Search for the cell housing the specified text and yield its [x, y] center coordinate. 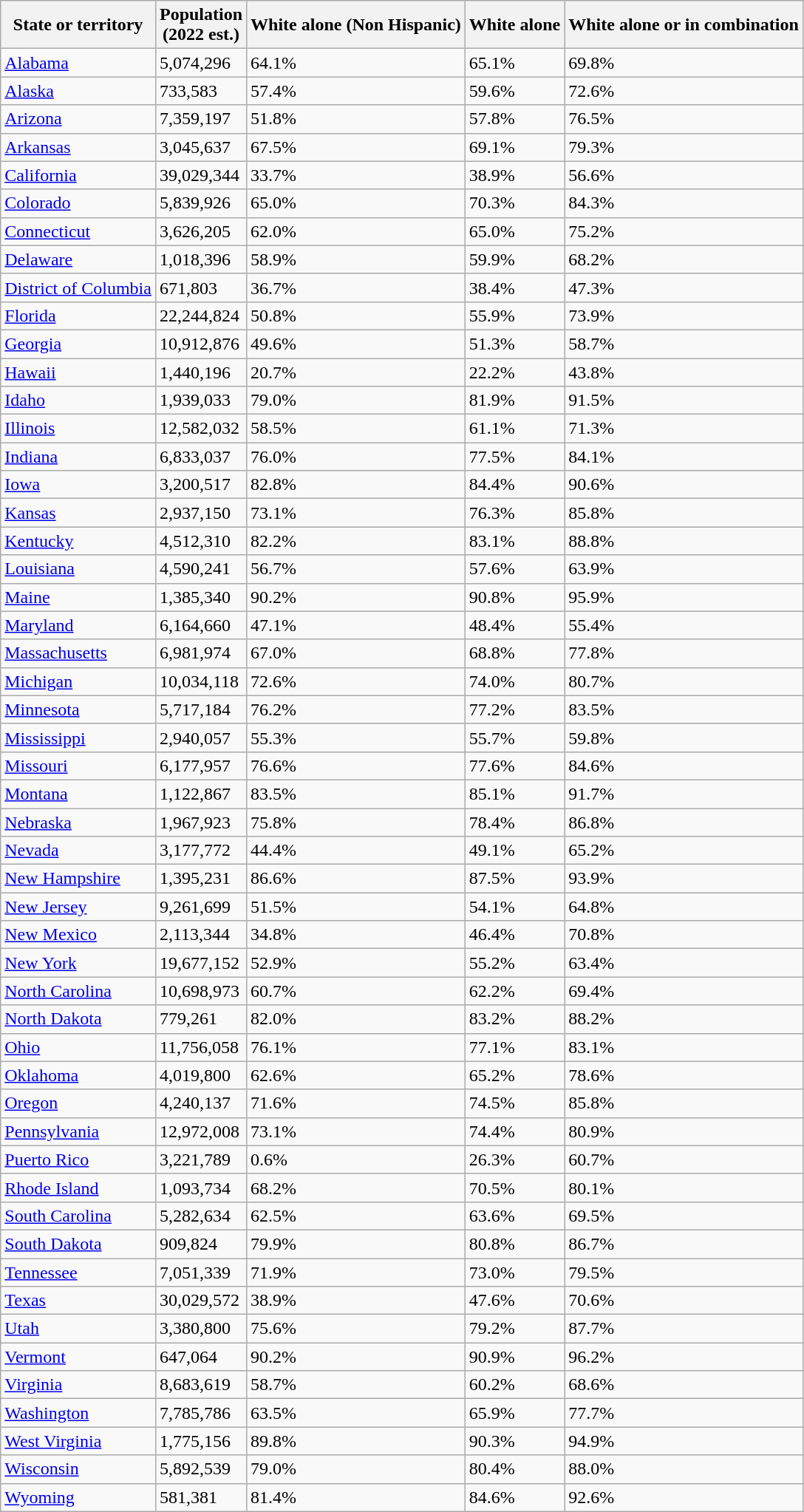
49.1% [514, 851]
5,282,634 [201, 1216]
63.9% [684, 569]
779,261 [201, 1019]
South Dakota [78, 1244]
58.5% [356, 429]
909,824 [201, 1244]
51.3% [514, 344]
80.8% [514, 1244]
Arkansas [78, 147]
77.6% [514, 766]
49.6% [356, 344]
50.8% [356, 316]
71.9% [356, 1272]
3,380,800 [201, 1329]
80.4% [514, 1469]
State or territory [78, 25]
88.2% [684, 1019]
Nevada [78, 851]
District of Columbia [78, 287]
Montana [78, 794]
5,717,184 [201, 709]
3,045,637 [201, 147]
30,029,572 [201, 1301]
Ohio [78, 1047]
5,892,539 [201, 1469]
3,200,517 [201, 485]
Alabama [78, 63]
47.6% [514, 1301]
89.8% [356, 1441]
82.2% [356, 541]
67.5% [356, 147]
76.5% [684, 119]
12,972,008 [201, 1131]
733,583 [201, 91]
59.9% [514, 259]
60.2% [514, 1385]
48.4% [514, 625]
4,512,310 [201, 541]
Illinois [78, 429]
64.1% [356, 63]
59.6% [514, 91]
North Carolina [78, 991]
4,240,137 [201, 1103]
74.4% [514, 1131]
Kansas [78, 513]
68.8% [514, 653]
581,381 [201, 1497]
76.6% [356, 766]
76.0% [356, 457]
Florida [78, 316]
47.1% [356, 625]
Texas [78, 1301]
Indiana [78, 457]
11,756,058 [201, 1047]
39,029,344 [201, 175]
69.1% [514, 147]
71.3% [684, 429]
New Mexico [78, 935]
80.1% [684, 1188]
White alone [514, 25]
1,967,923 [201, 823]
3,626,205 [201, 231]
77.1% [514, 1047]
Puerto Rico [78, 1159]
1,018,396 [201, 259]
7,785,786 [201, 1413]
1,775,156 [201, 1441]
10,034,118 [201, 681]
62.5% [356, 1216]
34.8% [356, 935]
51.8% [356, 119]
Oregon [78, 1103]
88.8% [684, 541]
Connecticut [78, 231]
75.6% [356, 1329]
Hawaii [78, 372]
90.6% [684, 485]
77.5% [514, 457]
White alone (Non Hispanic) [356, 25]
33.7% [356, 175]
Missouri [78, 766]
1,093,734 [201, 1188]
North Dakota [78, 1019]
10,698,973 [201, 991]
63.4% [684, 963]
62.6% [356, 1075]
New Hampshire [78, 879]
6,177,957 [201, 766]
Kentucky [78, 541]
12,582,032 [201, 429]
70.8% [684, 935]
84.3% [684, 203]
59.8% [684, 738]
94.9% [684, 1441]
90.3% [514, 1441]
Population(2022 est.) [201, 25]
19,677,152 [201, 963]
67.0% [356, 653]
South Carolina [78, 1216]
88.0% [684, 1469]
Maryland [78, 625]
74.0% [514, 681]
2,940,057 [201, 738]
95.9% [684, 597]
Colorado [78, 203]
56.6% [684, 175]
81.9% [514, 401]
Georgia [78, 344]
1,395,231 [201, 879]
6,981,974 [201, 653]
5,074,296 [201, 63]
Minnesota [78, 709]
77.8% [684, 653]
22.2% [514, 372]
3,177,772 [201, 851]
Virginia [78, 1385]
New Jersey [78, 907]
West Virginia [78, 1441]
55.4% [684, 625]
26.3% [514, 1159]
82.8% [356, 485]
69.4% [684, 991]
Idaho [78, 401]
71.6% [356, 1103]
Nebraska [78, 823]
671,803 [201, 287]
6,164,660 [201, 625]
69.5% [684, 1216]
83.2% [514, 1019]
78.6% [684, 1075]
91.5% [684, 401]
Pennsylvania [78, 1131]
44.4% [356, 851]
3,221,789 [201, 1159]
96.2% [684, 1357]
4,590,241 [201, 569]
5,839,926 [201, 203]
46.4% [514, 935]
54.1% [514, 907]
57.6% [514, 569]
77.7% [684, 1413]
57.4% [356, 91]
Rhode Island [78, 1188]
Vermont [78, 1357]
8,683,619 [201, 1385]
White alone or in combination [684, 25]
86.7% [684, 1244]
65.9% [514, 1413]
64.8% [684, 907]
81.4% [356, 1497]
80.9% [684, 1131]
68.6% [684, 1385]
86.8% [684, 823]
63.6% [514, 1216]
2,113,344 [201, 935]
56.7% [356, 569]
70.5% [514, 1188]
Arizona [78, 119]
7,051,339 [201, 1272]
38.4% [514, 287]
55.2% [514, 963]
84.4% [514, 485]
58.9% [356, 259]
62.2% [514, 991]
87.7% [684, 1329]
2,937,150 [201, 513]
91.7% [684, 794]
74.5% [514, 1103]
Massachusetts [78, 653]
73.0% [514, 1272]
Oklahoma [78, 1075]
78.4% [514, 823]
Wisconsin [78, 1469]
79.3% [684, 147]
Delaware [78, 259]
1,440,196 [201, 372]
Washington [78, 1413]
1,122,867 [201, 794]
20.7% [356, 372]
75.2% [684, 231]
California [78, 175]
90.8% [514, 597]
79.9% [356, 1244]
76.1% [356, 1047]
61.1% [514, 429]
Louisiana [78, 569]
Michigan [78, 681]
52.9% [356, 963]
1,939,033 [201, 401]
65.1% [514, 63]
0.6% [356, 1159]
57.8% [514, 119]
82.0% [356, 1019]
Tennessee [78, 1272]
51.5% [356, 907]
1,385,340 [201, 597]
84.1% [684, 457]
10,912,876 [201, 344]
80.7% [684, 681]
85.1% [514, 794]
79.5% [684, 1272]
55.3% [356, 738]
62.0% [356, 231]
75.8% [356, 823]
93.9% [684, 879]
76.3% [514, 513]
Mississippi [78, 738]
9,261,699 [201, 907]
69.8% [684, 63]
22,244,824 [201, 316]
87.5% [514, 879]
63.5% [356, 1413]
43.8% [684, 372]
77.2% [514, 709]
Maine [78, 597]
73.9% [684, 316]
4,019,800 [201, 1075]
7,359,197 [201, 119]
6,833,037 [201, 457]
Utah [78, 1329]
Iowa [78, 485]
70.6% [684, 1301]
647,064 [201, 1357]
55.7% [514, 738]
47.3% [684, 287]
70.3% [514, 203]
76.2% [356, 709]
36.7% [356, 287]
New York [78, 963]
55.9% [514, 316]
92.6% [684, 1497]
90.9% [514, 1357]
Wyoming [78, 1497]
Alaska [78, 91]
79.2% [514, 1329]
86.6% [356, 879]
